Search for the cell housing the specified text and yield its [x, y] center coordinate. 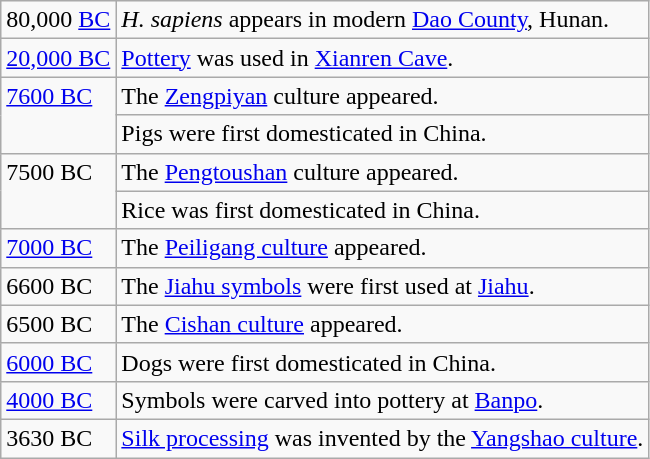
6000 BC [58, 362]
The Peiligang culture appeared. [382, 248]
H. sapiens appears in modern Dao County, Hunan. [382, 20]
Rice was first domesticated in China. [382, 210]
Dogs were first domesticated in China. [382, 362]
The Jiahu symbols were first used at Jiahu. [382, 286]
80,000 BC [58, 20]
The Pengtoushan culture appeared. [382, 172]
Pottery was used in Xianren Cave. [382, 58]
The Cishan culture appeared. [382, 324]
7600 BC [58, 115]
6600 BC [58, 286]
6500 BC [58, 324]
Symbols were carved into pottery at Banpo. [382, 400]
Silk processing was invented by the Yangshao culture. [382, 438]
The Zengpiyan culture appeared. [382, 96]
20,000 BC [58, 58]
3630 BC [58, 438]
Pigs were first domesticated in China. [382, 134]
7000 BC [58, 248]
4000 BC [58, 400]
7500 BC [58, 191]
